Extract the [X, Y] coordinate from the center of the cell holding the provided text.  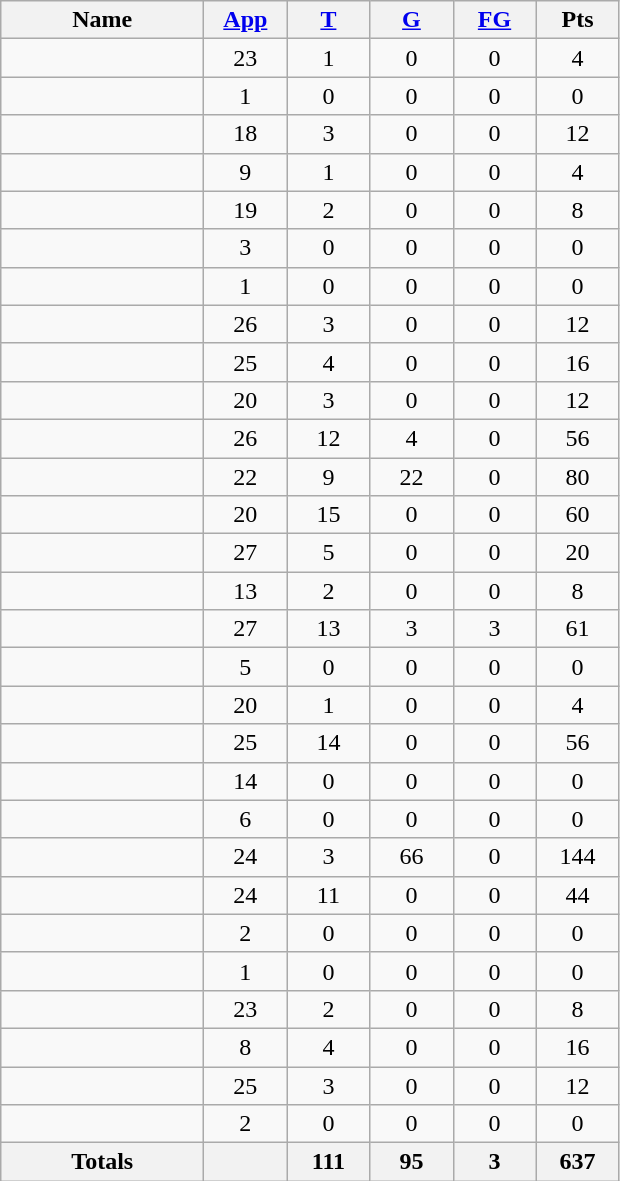
144 [578, 857]
80 [578, 477]
Pts [578, 20]
T [328, 20]
Totals [102, 1162]
App [246, 20]
19 [246, 210]
637 [578, 1162]
61 [578, 629]
111 [328, 1162]
6 [246, 819]
11 [328, 895]
Name [102, 20]
44 [578, 895]
95 [412, 1162]
G [412, 20]
FG [494, 20]
18 [246, 134]
15 [328, 515]
66 [412, 857]
60 [578, 515]
